Pinpoint the cell where the given text exists, returning its [X, Y] midpoint coordinate. 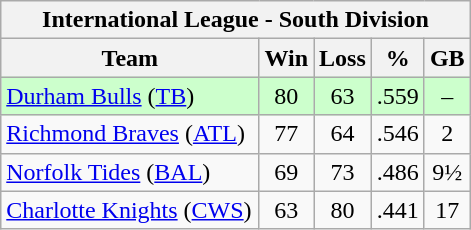
% [398, 58]
Richmond Braves (ATL) [130, 134]
Charlotte Knights (CWS) [130, 210]
9½ [447, 172]
2 [447, 134]
Team [130, 58]
– [447, 96]
64 [343, 134]
.486 [398, 172]
Loss [343, 58]
Norfolk Tides (BAL) [130, 172]
GB [447, 58]
.441 [398, 210]
International League - South Division [236, 20]
17 [447, 210]
77 [286, 134]
.546 [398, 134]
.559 [398, 96]
69 [286, 172]
73 [343, 172]
Win [286, 58]
Durham Bulls (TB) [130, 96]
